Find where the given text appears and provide that cell's center as (X, Y) coordinate. 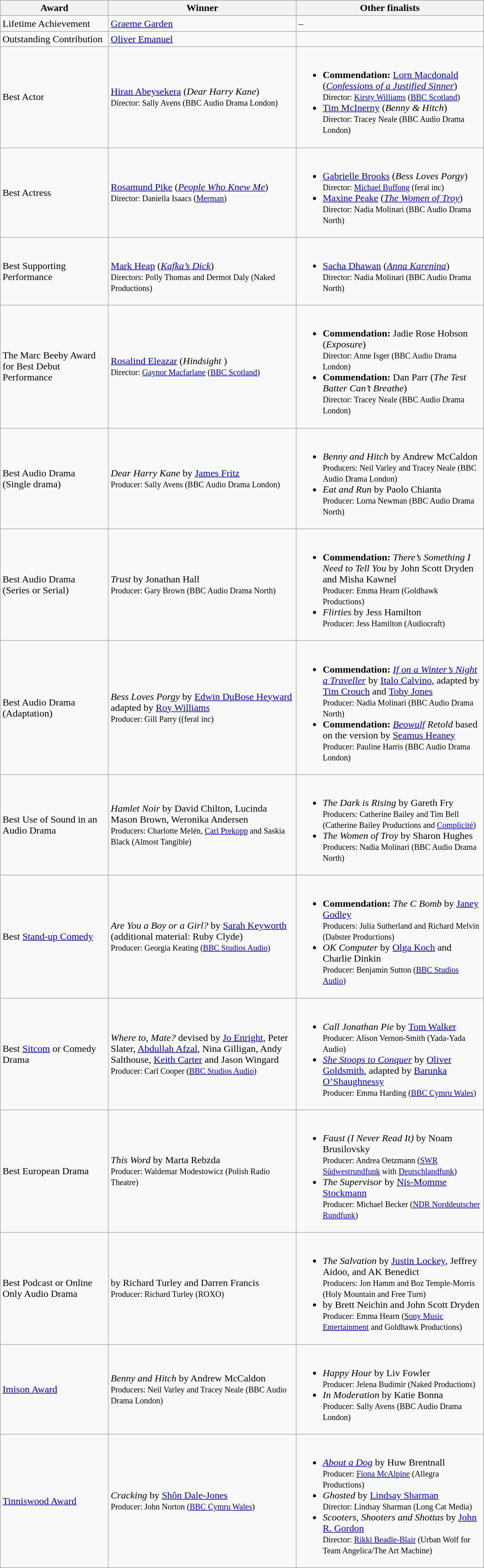
Sacha Dhawan (Anna Karenina)Director: Nadia Molinari (BBC Audio Drama North) (390, 271)
Imison Award (55, 1389)
by Richard Turley and Darren FrancisProducer: Richard Turley (ROXO) (203, 1288)
Bess Loves Porgy by Edwin DuBose Heyward adapted by Roy WilliamsProducer: Gill Parry ((feral inc) (203, 707)
Best Stand-up Comedy (55, 936)
Best Supporting Performance (55, 271)
Happy Hour by Liv FowlerProducer: Jelena Budimir (Naked Productions)In Moderation by Katie BonnaProducer: Sally Avens (BBC Audio Drama London) (390, 1389)
Winner (203, 8)
Best Actress (55, 193)
Best European Drama (55, 1171)
Best Actor (55, 97)
Best Podcast or Online Only Audio Drama (55, 1288)
Rosalind Eleazar (Hindsight )Director: Gaynor Macfarlane (BBC Scotland) (203, 367)
Benny and Hitch by Andrew McCaldonProducers: Neil Varley and Tracey Neale (BBC Audio Drama London) (203, 1389)
Oliver Emanuel (203, 39)
Are You a Boy or a Girl? by Sarah Keyworth (additional material: Ruby Clyde)Producer: Georgia Keating (BBC Studios Audio) (203, 936)
Outstanding Contribution (55, 39)
Best Use of Sound in an Audio Drama (55, 825)
Best Audio Drama(Adaptation) (55, 707)
Lifetime Achievement (55, 24)
Trust by Jonathan HallProducer: Gary Brown (BBC Audio Drama North) (203, 584)
Best Sitcom or Comedy Drama (55, 1054)
Best Audio Drama(Single drama) (55, 478)
Other finalists (390, 8)
The Marc Beeby Award for Best Debut Performance (55, 367)
Best Audio Drama(Series or Serial) (55, 584)
Dear Harry Kane by James FritzProducer: Sally Avens (BBC Audio Drama London) (203, 478)
– (390, 24)
Award (55, 8)
Cracking by Shôn Dale-JonesProducer: John Norton (BBC Cymru Wales) (203, 1501)
This Word by Marta RebzdaProducer: Waldemar Modestowicz (Polish Radio Theatre) (203, 1171)
Rosamund Pike (People Who Knew Me)Director: Daniella Isaacs (Merman) (203, 193)
Mark Heap (Kafka’s Dick)Directors: Polly Thomas and Dermot Daly (Naked Productions) (203, 271)
Hamlet Noir by David Chilton, Lucinda Mason Brown, Weronika AndersenProducers: Charlotte Melén, Carl Prekopp and Saskia Black (Almost Tangible) (203, 825)
Graeme Garden (203, 24)
Hiran Abeysekera (Dear Harry Kane)Director: Sally Avens (BBC Audio Drama London) (203, 97)
Tinniswood Award (55, 1501)
